Pinpoint the cell where the given text exists, returning its [X, Y] midpoint coordinate. 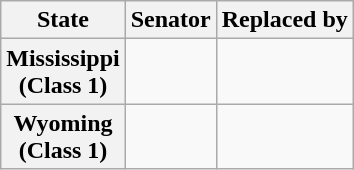
Replaced by [284, 20]
Senator [170, 20]
Wyoming(Class 1) [63, 136]
State [63, 20]
Mississippi(Class 1) [63, 72]
